From the cell containing the given text, extract its center point as [x, y] coordinate. 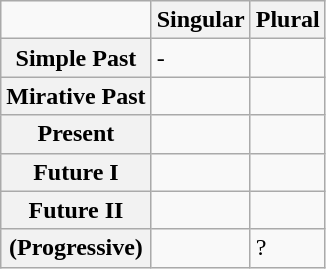
- [200, 58]
Future I [76, 172]
? [288, 248]
Future II [76, 210]
Plural [288, 20]
Present [76, 134]
(Progressive) [76, 248]
Mirative Past [76, 96]
Simple Past [76, 58]
Singular [200, 20]
